Identify which cell holds the provided text, then report its [x, y] central coordinate. 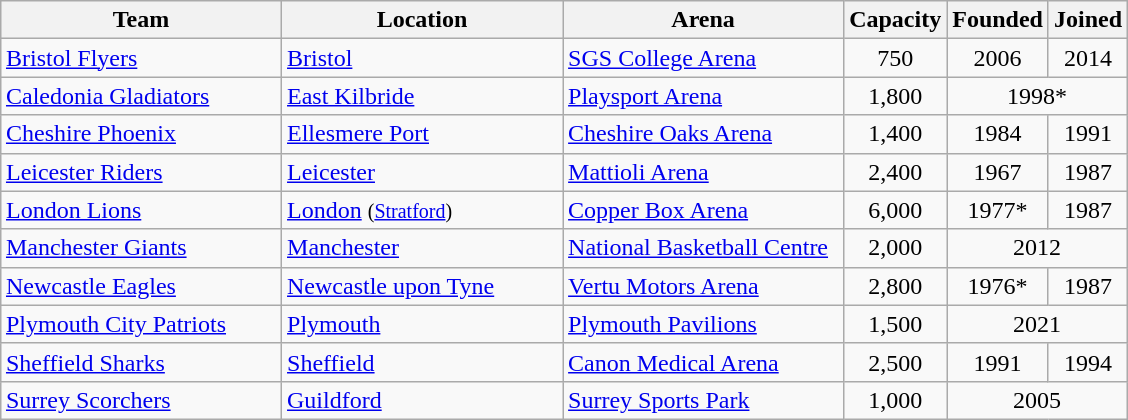
Cheshire Oaks Arena [704, 134]
Bristol [422, 58]
Founded [998, 20]
Playsport Arena [704, 96]
Plymouth Pavilions [704, 324]
Arena [704, 20]
Bristol Flyers [140, 58]
6,000 [896, 210]
Ellesmere Port [422, 134]
1977* [998, 210]
Plymouth City Patriots [140, 324]
1994 [1088, 362]
Canon Medical Arena [704, 362]
Cheshire Phoenix [140, 134]
Capacity [896, 20]
Surrey Scorchers [140, 400]
SGS College Arena [704, 58]
750 [896, 58]
National Basketball Centre [704, 248]
1998* [1038, 96]
1984 [998, 134]
1,000 [896, 400]
Mattioli Arena [704, 172]
Team [140, 20]
Manchester [422, 248]
Location [422, 20]
Joined [1088, 20]
Leicester [422, 172]
1976* [998, 286]
Sheffield [422, 362]
1,400 [896, 134]
Manchester Giants [140, 248]
2,800 [896, 286]
Vertu Motors Arena [704, 286]
Newcastle upon Tyne [422, 286]
1,800 [896, 96]
London (Stratford) [422, 210]
London Lions [140, 210]
Guildford [422, 400]
Copper Box Arena [704, 210]
2,000 [896, 248]
Leicester Riders [140, 172]
1,500 [896, 324]
Sheffield Sharks [140, 362]
2005 [1038, 400]
Caledonia Gladiators [140, 96]
1967 [998, 172]
Newcastle Eagles [140, 286]
Surrey Sports Park [704, 400]
2012 [1038, 248]
2014 [1088, 58]
2006 [998, 58]
2,400 [896, 172]
Plymouth [422, 324]
2021 [1038, 324]
2,500 [896, 362]
East Kilbride [422, 96]
